Locate the cell with the specified text and output its [X, Y] center coordinate. 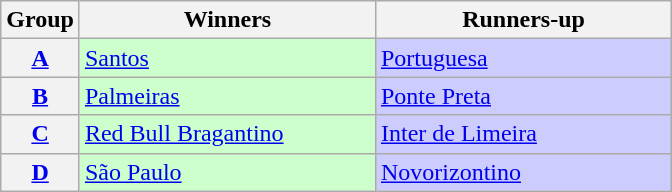
Inter de Limeira [523, 134]
Novorizontino [523, 172]
Runners-up [523, 20]
Red Bull Bragantino [227, 134]
Portuguesa [523, 58]
C [40, 134]
Group [40, 20]
A [40, 58]
B [40, 96]
Ponte Preta [523, 96]
Palmeiras [227, 96]
São Paulo [227, 172]
Santos [227, 58]
D [40, 172]
Winners [227, 20]
